Locate the cell with the specified text and output its [x, y] center coordinate. 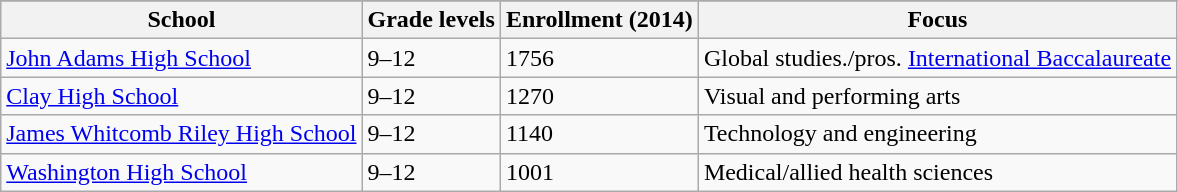
1270 [599, 96]
Focus [937, 20]
Enrollment (2014) [599, 20]
Medical/allied health sciences [937, 172]
Clay High School [182, 96]
Washington High School [182, 172]
Global studies./pros. International Baccalaureate [937, 58]
1001 [599, 172]
Grade levels [431, 20]
School [182, 20]
Visual and performing arts [937, 96]
John Adams High School [182, 58]
1140 [599, 134]
1756 [599, 58]
Technology and engineering [937, 134]
James Whitcomb Riley High School [182, 134]
